Output the (X, Y) coordinate of the center of the cell containing the given text.  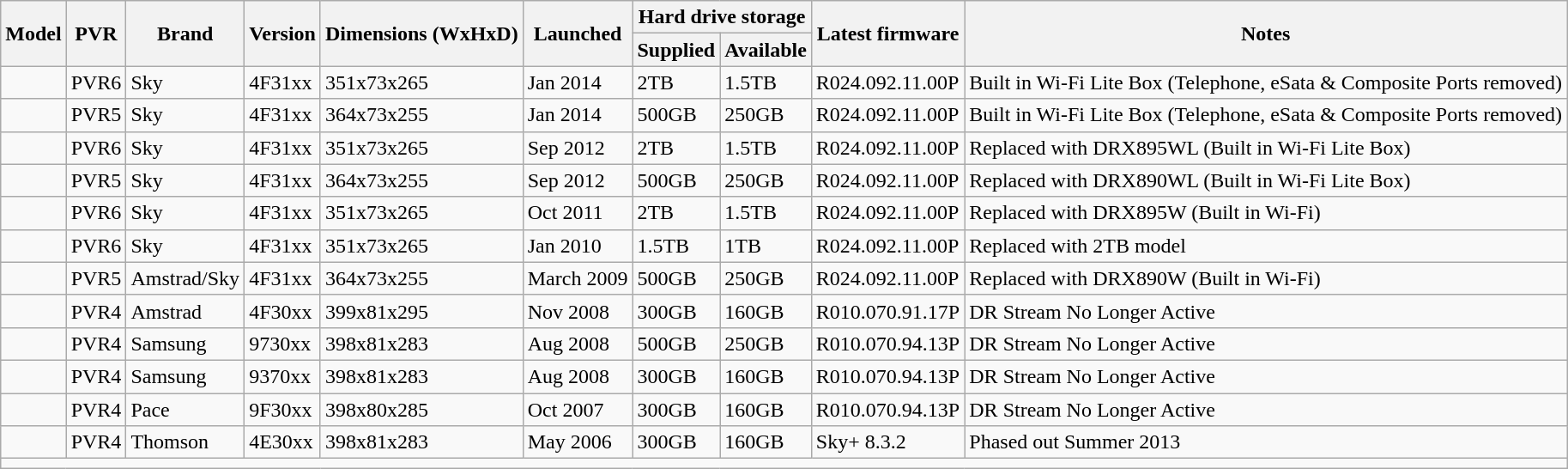
1TB (766, 246)
9F30xx (283, 410)
March 2009 (578, 278)
Jan 2010 (578, 246)
9370xx (283, 376)
Replaced with DRX890W (Built in Wi-Fi) (1266, 278)
Launched (578, 33)
Oct 2011 (578, 213)
PVR (96, 33)
Thomson (185, 442)
Version (283, 33)
Replaced with 2TB model (1266, 246)
Replaced with DRX890WL (Built in Wi-Fi Lite Box) (1266, 180)
Notes (1266, 33)
Model (33, 33)
Available (766, 50)
Hard drive storage (722, 17)
Brand (185, 33)
4E30xx (283, 442)
4F30xx (283, 311)
Latest firmware (887, 33)
Oct 2007 (578, 410)
Dimensions (WxHxD) (421, 33)
Replaced with DRX895W (Built in Wi-Fi) (1266, 213)
Supplied (676, 50)
Phased out Summer 2013 (1266, 442)
398x80x285 (421, 410)
Replaced with DRX895WL (Built in Wi-Fi Lite Box) (1266, 148)
Amstrad/Sky (185, 278)
Amstrad (185, 311)
R010.070.91.17P (887, 311)
Pace (185, 410)
Nov 2008 (578, 311)
9730xx (283, 344)
May 2006 (578, 442)
399x81x295 (421, 311)
Sky+ 8.3.2 (887, 442)
